Pinpoint the cell where the given text exists, returning its [X, Y] midpoint coordinate. 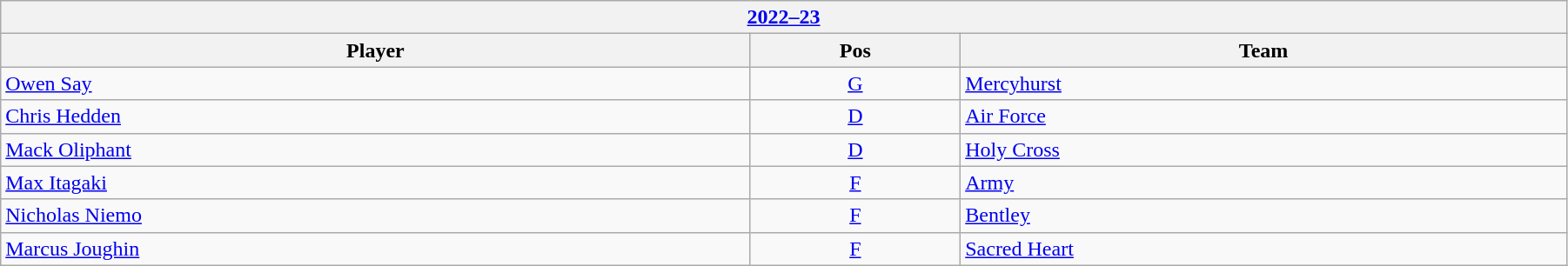
Army [1263, 183]
Mercyhurst [1263, 83]
Sacred Heart [1263, 249]
Air Force [1263, 116]
Pos [855, 50]
Player [376, 50]
Owen Say [376, 83]
Nicholas Niemo [376, 216]
Team [1263, 50]
Marcus Joughin [376, 249]
2022–23 [784, 17]
Max Itagaki [376, 183]
G [855, 83]
Mack Oliphant [376, 150]
Chris Hedden [376, 116]
Holy Cross [1263, 150]
Bentley [1263, 216]
